For the text-containing cell, return its midpoint in [X, Y] coordinate format. 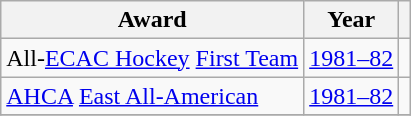
AHCA East All-American [152, 96]
Award [152, 20]
All-ECAC Hockey First Team [152, 58]
Year [352, 20]
